Return the [X, Y] coordinate for the center point of the cell that contains the specified text.  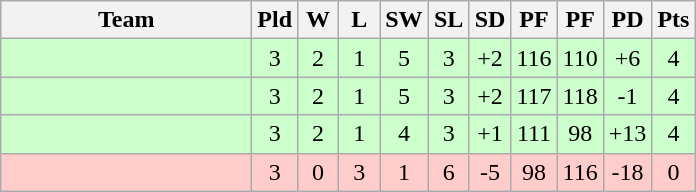
6 [448, 172]
Pld [275, 20]
111 [534, 134]
SL [448, 20]
-1 [628, 96]
PD [628, 20]
W [318, 20]
117 [534, 96]
110 [580, 58]
-5 [490, 172]
Pts [674, 20]
118 [580, 96]
-18 [628, 172]
+13 [628, 134]
L [360, 20]
Team [126, 20]
SD [490, 20]
SW [404, 20]
+1 [490, 134]
+6 [628, 58]
